Determine the (X, Y) coordinate at the center of the cell enclosing the given text.  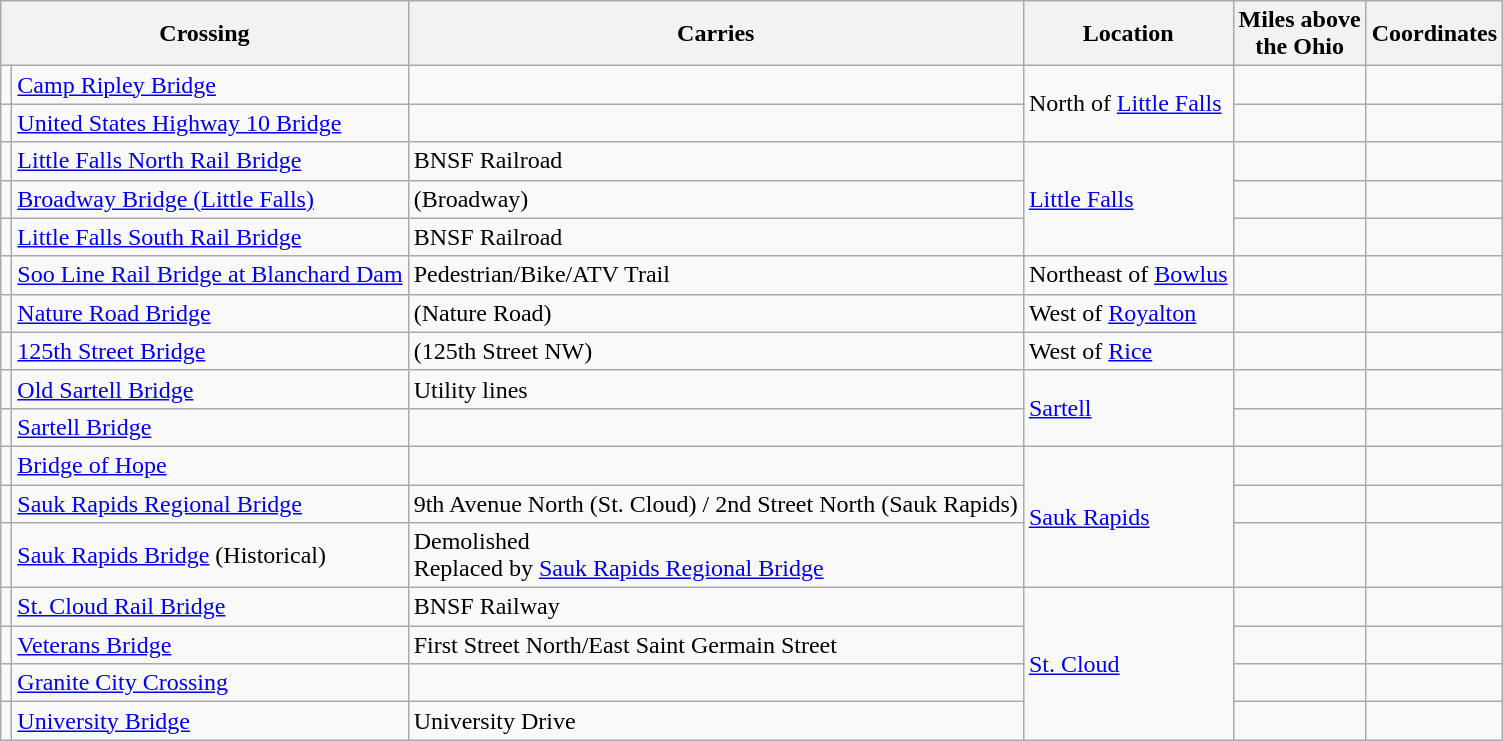
BNSF Railway (716, 607)
Little Falls North Rail Bridge (210, 161)
Nature Road Bridge (210, 313)
Camp Ripley Bridge (210, 85)
Crossing (204, 34)
Utility lines (716, 389)
Sauk Rapids Regional Bridge (210, 503)
University Bridge (210, 721)
North of Little Falls (1128, 104)
St. Cloud Rail Bridge (210, 607)
Sartell Bridge (210, 427)
Little Falls (1128, 199)
Location (1128, 34)
United States Highway 10 Bridge (210, 123)
Sauk Rapids Bridge (Historical) (210, 556)
Miles abovethe Ohio (1300, 34)
Carries (716, 34)
Veterans Bridge (210, 645)
9th Avenue North (St. Cloud) / 2nd Street North (Sauk Rapids) (716, 503)
Little Falls South Rail Bridge (210, 237)
DemolishedReplaced by Sauk Rapids Regional Bridge (716, 556)
University Drive (716, 721)
Northeast of Bowlus (1128, 275)
West of Rice (1128, 351)
125th Street Bridge (210, 351)
(Broadway) (716, 199)
First Street North/East Saint Germain Street (716, 645)
Old Sartell Bridge (210, 389)
(125th Street NW) (716, 351)
West of Royalton (1128, 313)
Soo Line Rail Bridge at Blanchard Dam (210, 275)
Pedestrian/Bike/ATV Trail (716, 275)
Sauk Rapids (1128, 516)
(Nature Road) (716, 313)
St. Cloud (1128, 664)
Bridge of Hope (210, 465)
Granite City Crossing (210, 683)
Coordinates (1434, 34)
Broadway Bridge (Little Falls) (210, 199)
Sartell (1128, 408)
